From the cell containing the given text, extract its center point as (x, y) coordinate. 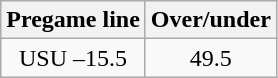
Pregame line (74, 20)
USU –15.5 (74, 58)
49.5 (210, 58)
Over/under (210, 20)
